Extract the (X, Y) coordinate from the center of the cell holding the provided text.  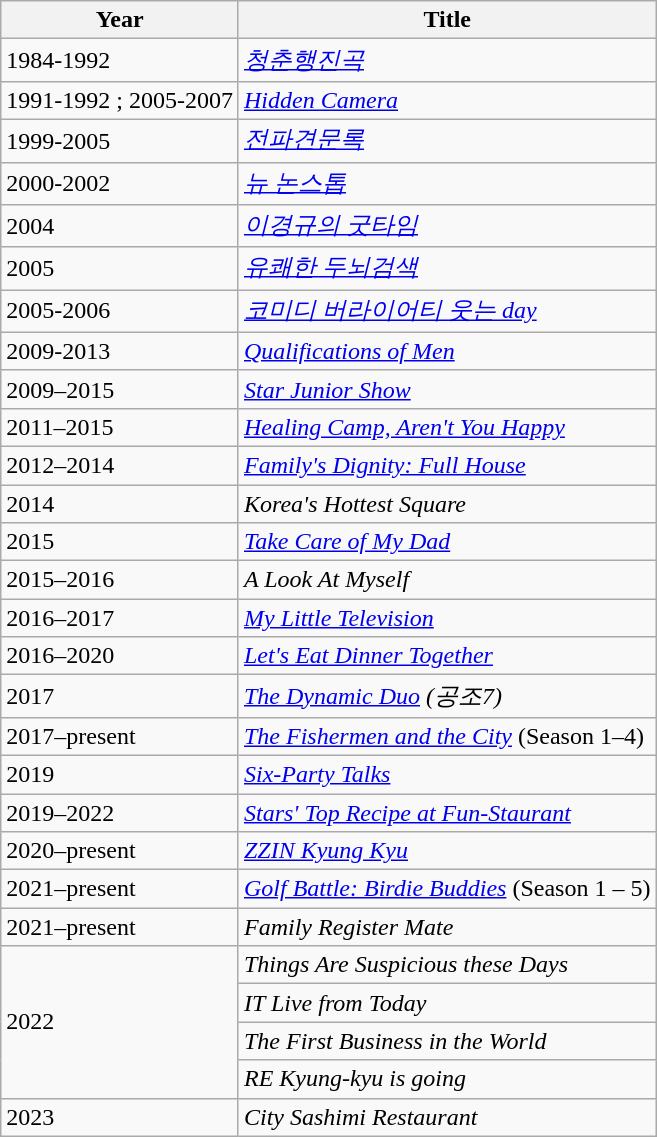
Family Register Mate (446, 927)
2017 (120, 696)
Six-Party Talks (446, 774)
The Dynamic Duo (공조7) (446, 696)
Golf Battle: Birdie Buddies (Season 1 – 5) (446, 889)
2017–present (120, 736)
My Little Television (446, 618)
1999-2005 (120, 140)
유쾌한 두뇌검색 (446, 268)
2005-2006 (120, 312)
Korea's Hottest Square (446, 503)
2011–2015 (120, 427)
2014 (120, 503)
Stars' Top Recipe at Fun-Staurant (446, 813)
2000-2002 (120, 184)
이경규의 굿타임 (446, 226)
Take Care of My Dad (446, 542)
2009-2013 (120, 351)
2016–2020 (120, 656)
전파견문록 (446, 140)
Star Junior Show (446, 389)
코미디 버라이어티 웃는 day (446, 312)
2019 (120, 774)
Healing Camp, Aren't You Happy (446, 427)
1984-1992 (120, 60)
2015–2016 (120, 580)
City Sashimi Restaurant (446, 1117)
Hidden Camera (446, 100)
The First Business in the World (446, 1041)
ZZIN Kyung Kyu (446, 851)
RE Kyung-kyu is going (446, 1079)
2023 (120, 1117)
2009–2015 (120, 389)
뉴 논스톱 (446, 184)
Things Are Suspicious these Days (446, 965)
Qualifications of Men (446, 351)
2016–2017 (120, 618)
청춘행진곡 (446, 60)
1991-1992 ; 2005-2007 (120, 100)
2012–2014 (120, 465)
A Look At Myself (446, 580)
Year (120, 20)
2004 (120, 226)
Family's Dignity: Full House (446, 465)
Let's Eat Dinner Together (446, 656)
2005 (120, 268)
The Fishermen and the City (Season 1–4) (446, 736)
2022 (120, 1022)
2020–present (120, 851)
2019–2022 (120, 813)
2015 (120, 542)
Title (446, 20)
IT Live from Today (446, 1003)
